Identify which cell holds the provided text, then report its (x, y) central coordinate. 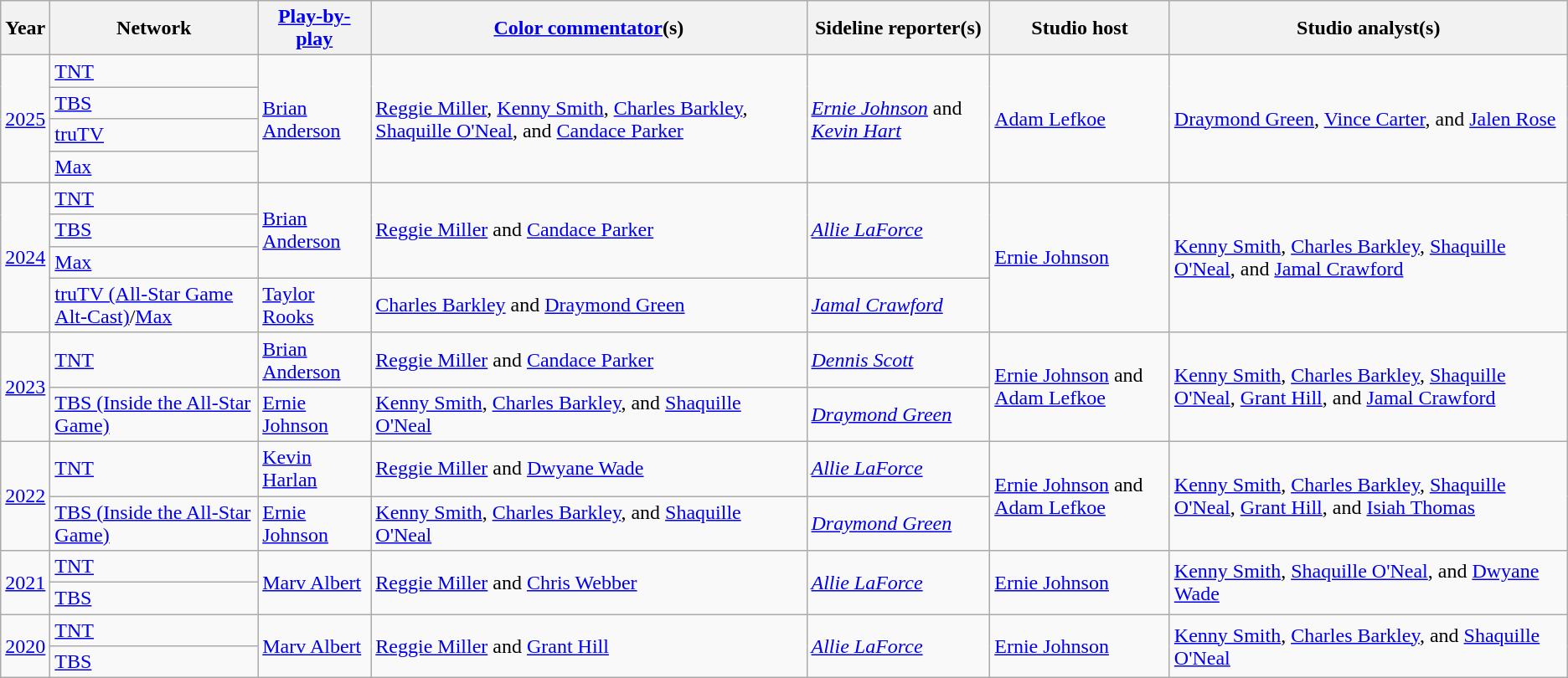
truTV (All-Star Game Alt-Cast)/Max (154, 305)
Ernie Johnson and Kevin Hart (898, 119)
Network (154, 28)
Color commentator(s) (589, 28)
Kenny Smith, Charles Barkley, Shaquille O'Neal, and Jamal Crawford (1369, 258)
2020 (25, 646)
2025 (25, 119)
truTV (154, 135)
Kenny Smith, Shaquille O'Neal, and Dwyane Wade (1369, 583)
Studio host (1081, 28)
Dennis Scott (898, 360)
Studio analyst(s) (1369, 28)
Kenny Smith, Charles Barkley, Shaquille O'Neal, Grant Hill, and Jamal Crawford (1369, 387)
Adam Lefkoe (1081, 119)
Sideline reporter(s) (898, 28)
2023 (25, 387)
Draymond Green, Vince Carter, and Jalen Rose (1369, 119)
Reggie Miller and Chris Webber (589, 583)
Reggie Miller and Dwyane Wade (589, 469)
Kenny Smith, Charles Barkley, Shaquille O'Neal, Grant Hill, and Isiah Thomas (1369, 496)
Charles Barkley and Draymond Green (589, 305)
Taylor Rooks (315, 305)
Play-by-play (315, 28)
Reggie Miller, Kenny Smith, Charles Barkley, Shaquille O'Neal, and Candace Parker (589, 119)
2022 (25, 496)
2021 (25, 583)
Reggie Miller and Grant Hill (589, 646)
2024 (25, 258)
Jamal Crawford (898, 305)
Kevin Harlan (315, 469)
Year (25, 28)
